Identify which cell holds the provided text, then report its [x, y] central coordinate. 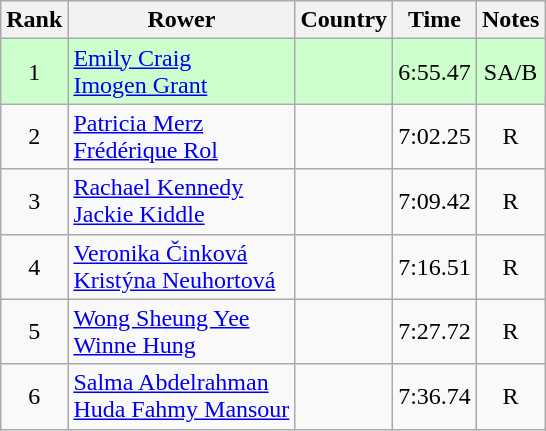
Rank [34, 20]
Veronika ČinkováKristýna Neuhortová [182, 266]
1 [34, 72]
7:27.72 [435, 332]
Time [435, 20]
2 [34, 136]
Country [344, 20]
Wong Sheung YeeWinne Hung [182, 332]
7:16.51 [435, 266]
7:36.74 [435, 396]
Patricia MerzFrédérique Rol [182, 136]
6 [34, 396]
5 [34, 332]
4 [34, 266]
Emily CraigImogen Grant [182, 72]
Rachael KennedyJackie Kiddle [182, 202]
7:02.25 [435, 136]
Rower [182, 20]
Notes [510, 20]
7:09.42 [435, 202]
6:55.47 [435, 72]
3 [34, 202]
SA/B [510, 72]
Salma AbdelrahmanHuda Fahmy Mansour [182, 396]
